Detect which cell encompasses the target text, then output its [x, y] center coordinate. 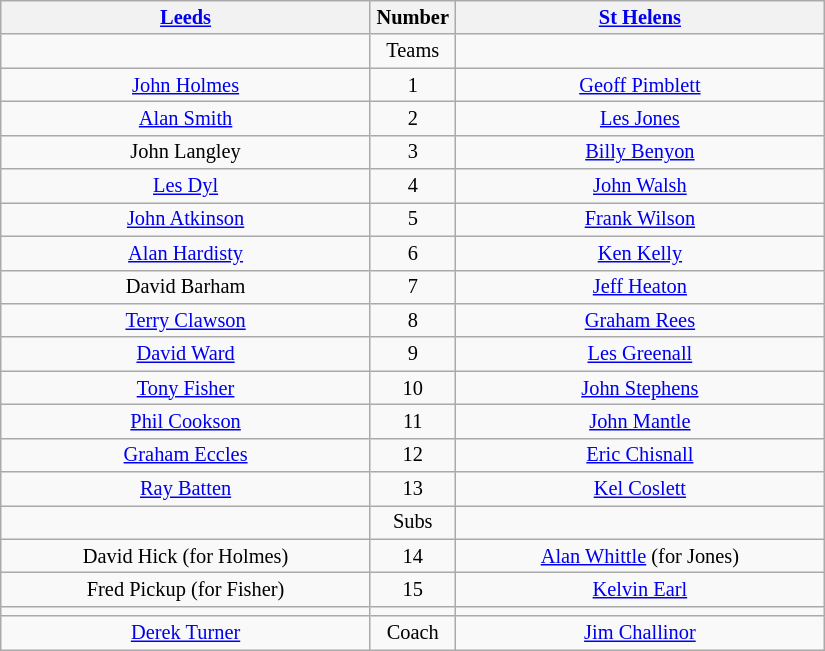
Les Dyl [186, 186]
David Barham [186, 287]
Subs [412, 522]
John Holmes [186, 85]
9 [412, 354]
Kel Coslett [640, 489]
Les Greenall [640, 354]
St Helens [640, 17]
Alan Whittle (for Jones) [640, 556]
4 [412, 186]
1 [412, 85]
Phil Cookson [186, 421]
Number [412, 17]
Tony Fisher [186, 388]
Alan Hardisty [186, 253]
12 [412, 455]
Geoff Pimblett [640, 85]
John Mantle [640, 421]
11 [412, 421]
13 [412, 489]
Graham Eccles [186, 455]
3 [412, 152]
10 [412, 388]
John Walsh [640, 186]
15 [412, 589]
John Atkinson [186, 219]
Ken Kelly [640, 253]
2 [412, 118]
David Hick (for Holmes) [186, 556]
6 [412, 253]
Jim Challinor [640, 633]
Terry Clawson [186, 320]
John Langley [186, 152]
Derek Turner [186, 633]
Graham Rees [640, 320]
7 [412, 287]
Les Jones [640, 118]
Eric Chisnall [640, 455]
Kelvin Earl [640, 589]
Billy Benyon [640, 152]
Coach [412, 633]
Teams [412, 51]
Frank Wilson [640, 219]
8 [412, 320]
John Stephens [640, 388]
Fred Pickup (for Fisher) [186, 589]
Jeff Heaton [640, 287]
5 [412, 219]
Ray Batten [186, 489]
Alan Smith [186, 118]
14 [412, 556]
Leeds [186, 17]
David Ward [186, 354]
